Detect which cell encompasses the target text, then output its [X, Y] center coordinate. 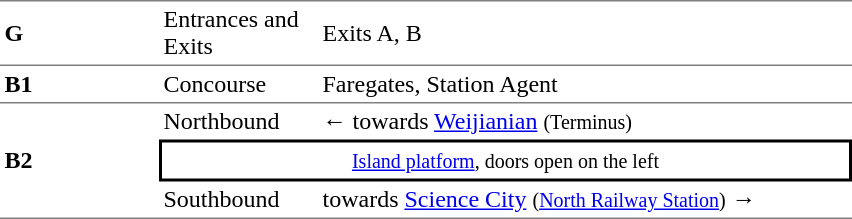
B1 [80, 85]
Faregates, Station Agent [585, 85]
Northbound [238, 122]
← towards Weijianian (Terminus) [585, 122]
Concourse [238, 85]
Entrances and Exits [238, 33]
G [80, 33]
Island platform, doors open on the left [506, 161]
Exits A, B [585, 33]
